For the text-containing cell, return its midpoint in (X, Y) coordinate format. 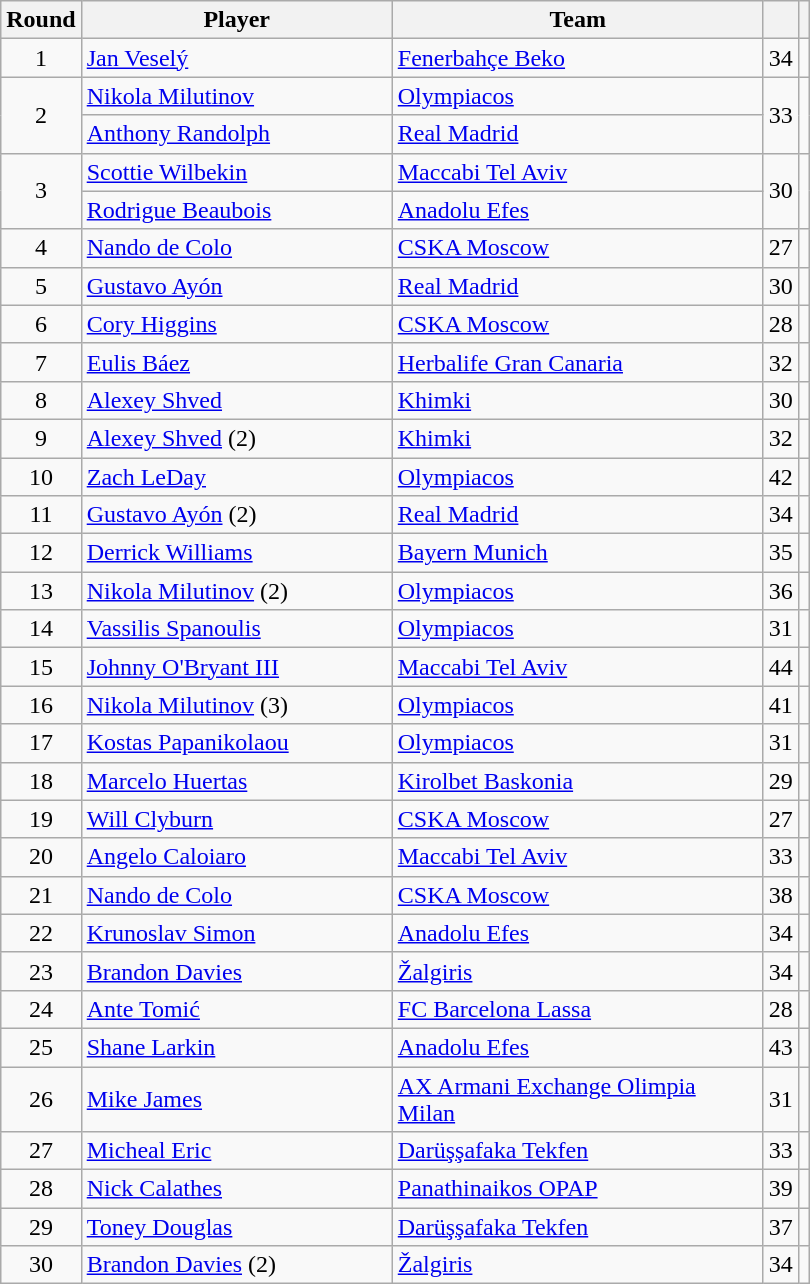
Ante Tomić (236, 1009)
Brandon Davies (236, 971)
Mike James (236, 1098)
2 (41, 115)
Shane Larkin (236, 1047)
Rodrigue Beaubois (236, 210)
25 (41, 1047)
Herbalife Gran Canaria (578, 362)
Alexey Shved (2) (236, 438)
Krunoslav Simon (236, 933)
43 (780, 1047)
16 (41, 705)
17 (41, 743)
15 (41, 667)
42 (780, 477)
Round (41, 20)
Marcelo Huertas (236, 781)
13 (41, 591)
Bayern Munich (578, 553)
Kostas Papanikolaou (236, 743)
9 (41, 438)
7 (41, 362)
Nikola Milutinov (2) (236, 591)
Scottie Wilbekin (236, 172)
10 (41, 477)
39 (780, 1189)
23 (41, 971)
14 (41, 629)
26 (41, 1098)
Gustavo Ayón (2) (236, 515)
Micheal Eric (236, 1151)
18 (41, 781)
Jan Veselý (236, 58)
3 (41, 191)
44 (780, 667)
Nikola Milutinov (3) (236, 705)
5 (41, 286)
Player (236, 20)
35 (780, 553)
11 (41, 515)
Zach LeDay (236, 477)
19 (41, 819)
AX Armani Exchange Olimpia Milan (578, 1098)
Gustavo Ayón (236, 286)
Fenerbahçe Beko (578, 58)
41 (780, 705)
22 (41, 933)
8 (41, 400)
37 (780, 1227)
Brandon Davies (2) (236, 1265)
Kirolbet Baskonia (578, 781)
38 (780, 895)
Team (578, 20)
Anthony Randolph (236, 134)
36 (780, 591)
24 (41, 1009)
12 (41, 553)
Panathinaikos OPAP (578, 1189)
Nikola Milutinov (236, 96)
Eulis Báez (236, 362)
1 (41, 58)
20 (41, 857)
Angelo Caloiaro (236, 857)
Will Clyburn (236, 819)
FC Barcelona Lassa (578, 1009)
Toney Douglas (236, 1227)
Cory Higgins (236, 324)
4 (41, 248)
Nick Calathes (236, 1189)
Vassilis Spanoulis (236, 629)
6 (41, 324)
Derrick Williams (236, 553)
21 (41, 895)
Alexey Shved (236, 400)
Johnny O'Bryant III (236, 667)
